Locate the cell with the specified text and output its [X, Y] center coordinate. 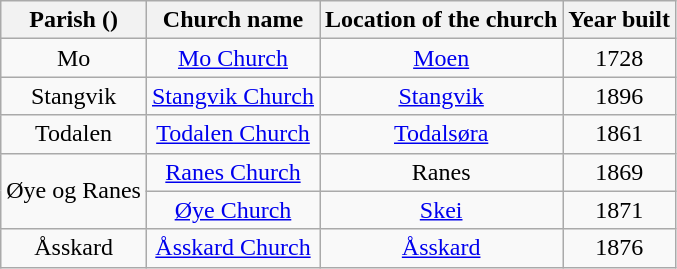
Stangvik Church [232, 96]
1896 [620, 96]
Location of the church [442, 20]
1861 [620, 134]
1728 [620, 58]
Todalen [74, 134]
Ranes [442, 172]
Mo [74, 58]
Church name [232, 20]
Parish () [74, 20]
Åsskard Church [232, 248]
1871 [620, 210]
Mo Church [232, 58]
1869 [620, 172]
1876 [620, 248]
Ranes Church [232, 172]
Moen [442, 58]
Year built [620, 20]
Øye Church [232, 210]
Skei [442, 210]
Todalen Church [232, 134]
Øye og Ranes [74, 191]
Todalsøra [442, 134]
